Return (x, y) of the center of cell containing provided text 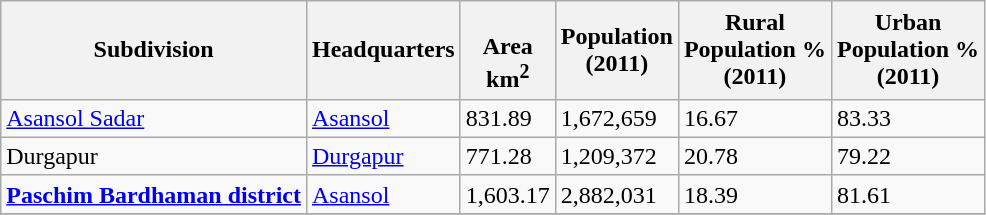
79.22 (908, 156)
831.89 (508, 118)
Urban Population % (2011) (908, 50)
Population(2011) (616, 50)
Paschim Bardhaman district (154, 194)
RuralPopulation %(2011) (754, 50)
Headquarters (383, 50)
83.33 (908, 118)
81.61 (908, 194)
20.78 (754, 156)
Areakm2 (508, 50)
18.39 (754, 194)
1,672,659 (616, 118)
16.67 (754, 118)
2,882,031 (616, 194)
1,209,372 (616, 156)
Subdivision (154, 50)
Asansol Sadar (154, 118)
1,603.17 (508, 194)
771.28 (508, 156)
